Locate the cell with the specified text and output its (x, y) center coordinate. 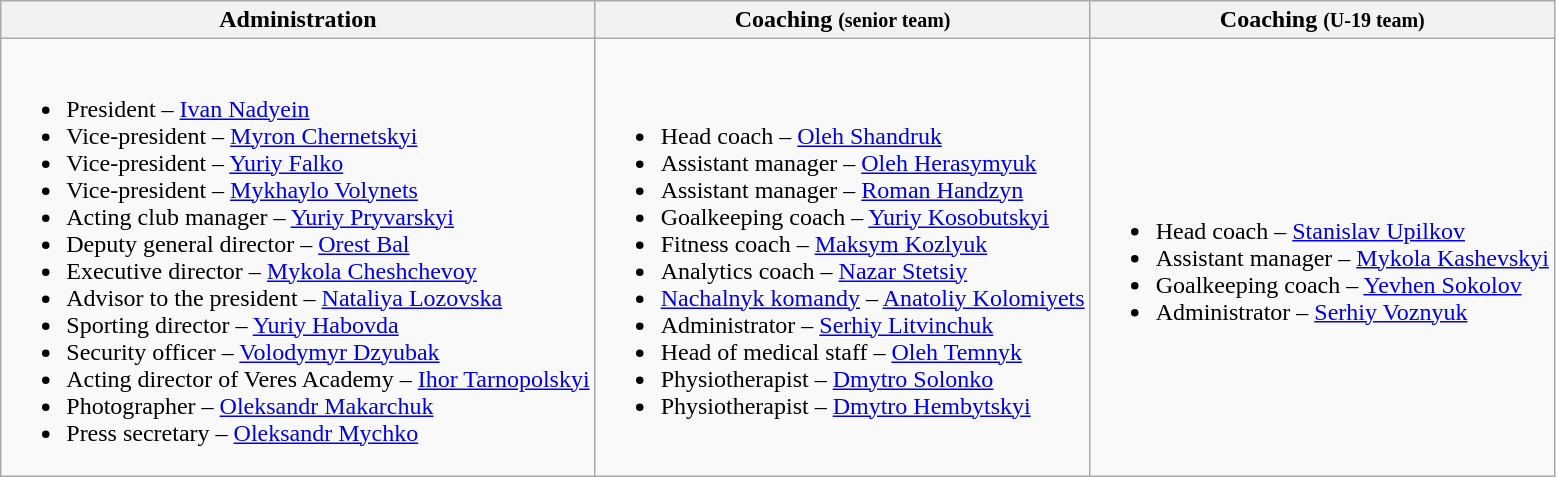
Administration (298, 20)
Coaching (senior team) (842, 20)
Coaching (U-19 team) (1322, 20)
Head coach – Stanislav UpilkovAssistant manager – Mykola KashevskyiGoalkeeping coach – Yevhen SokolovAdministrator – Serhiy Voznyuk (1322, 258)
